Determine the (x, y) coordinate at the center of the cell enclosing the given text.  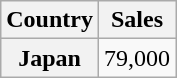
79,000 (136, 58)
Japan (50, 58)
Country (50, 20)
Sales (136, 20)
